Return the [x, y] coordinate for the center point of the cell that contains the specified text.  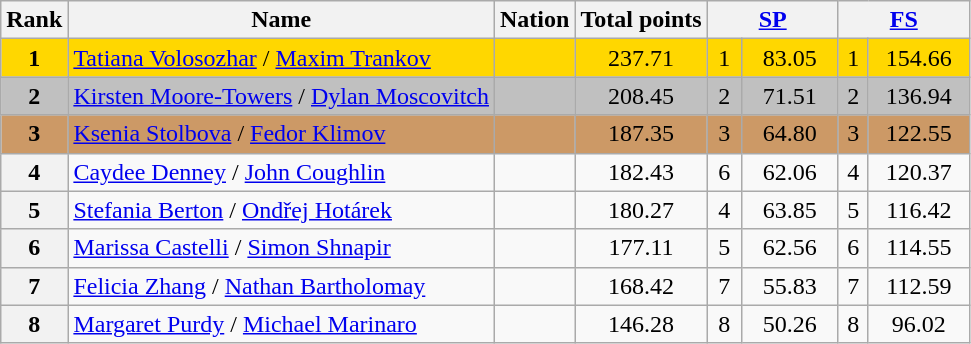
122.55 [918, 134]
180.27 [641, 210]
114.55 [918, 248]
Margaret Purdy / Michael Marinaro [282, 324]
Marissa Castelli / Simon Shnapir [282, 248]
146.28 [641, 324]
Name [282, 20]
112.59 [918, 286]
182.43 [641, 172]
168.42 [641, 286]
SP [772, 20]
Kirsten Moore-Towers / Dylan Moscovitch [282, 96]
55.83 [790, 286]
187.35 [641, 134]
154.66 [918, 58]
136.94 [918, 96]
Nation [535, 20]
208.45 [641, 96]
50.26 [790, 324]
Stefania Berton / Ondřej Hotárek [282, 210]
237.71 [641, 58]
Ksenia Stolbova / Fedor Klimov [282, 134]
Tatiana Volosozhar / Maxim Trankov [282, 58]
116.42 [918, 210]
64.80 [790, 134]
120.37 [918, 172]
71.51 [790, 96]
177.11 [641, 248]
96.02 [918, 324]
83.05 [790, 58]
Caydee Denney / John Coughlin [282, 172]
FS [904, 20]
63.85 [790, 210]
Felicia Zhang / Nathan Bartholomay [282, 286]
Total points [641, 20]
Rank [34, 20]
62.56 [790, 248]
62.06 [790, 172]
